Output the (x, y) coordinate of the center of the cell containing the given text.  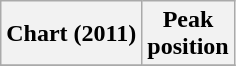
Chart (2011) (72, 34)
Peakposition (188, 34)
